Identify which cell holds the provided text, then report its (X, Y) central coordinate. 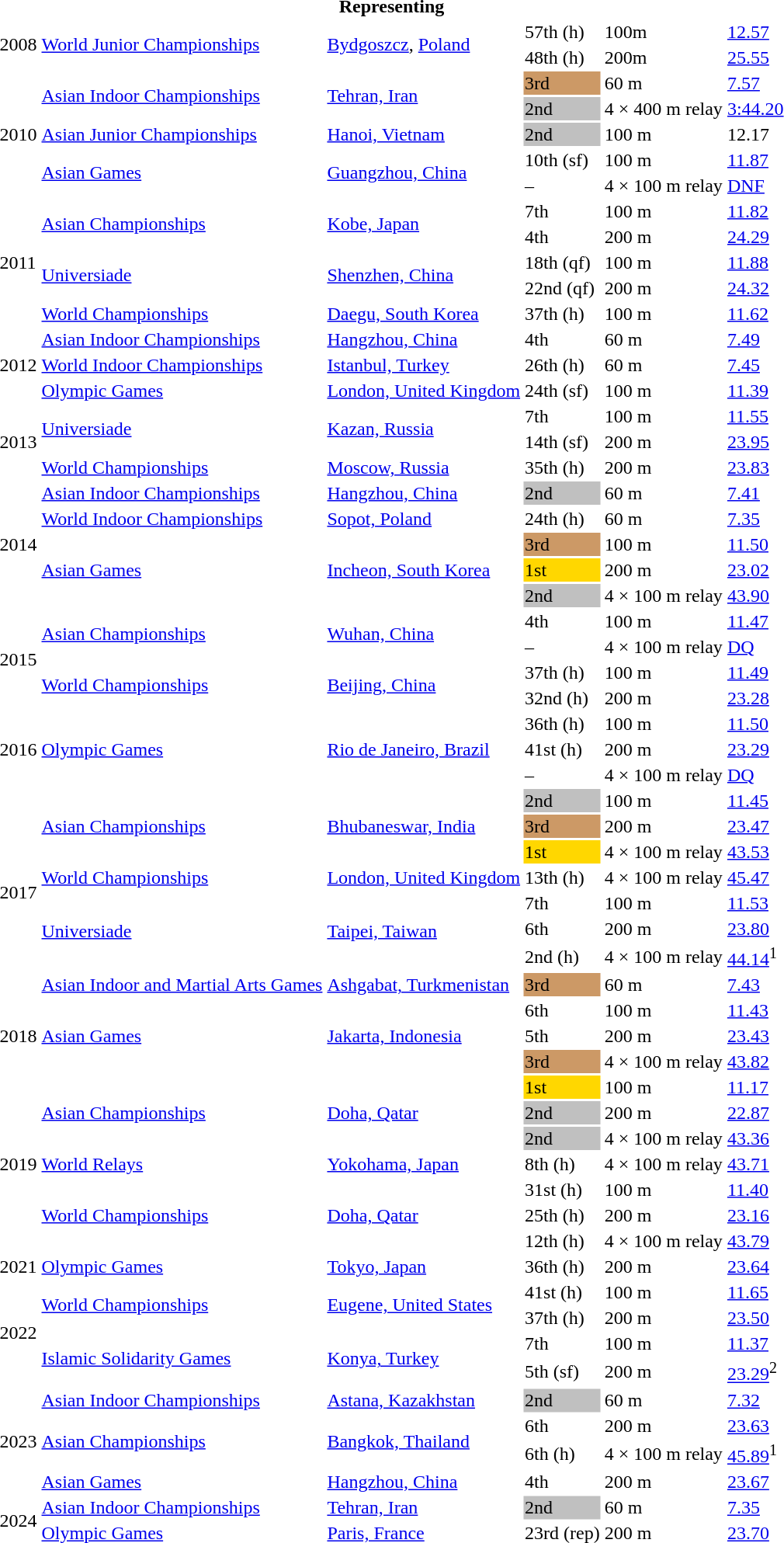
32nd (h) (563, 698)
2nd (h) (563, 957)
14th (sf) (563, 442)
World Relays (182, 1164)
5th (sf) (563, 1371)
22nd (qf) (563, 288)
24th (h) (563, 519)
Astana, Kazakhstan (424, 1400)
12th (h) (563, 1241)
26th (h) (563, 365)
Bhubaneswar, India (424, 826)
200m (663, 57)
13th (h) (563, 877)
Daegu, South Korea (424, 314)
Taipei, Taiwan (424, 931)
Incheon, South Korea (424, 570)
Tokyo, Japan (424, 1267)
4 × 400 m relay (663, 109)
Beijing, China (424, 685)
Konya, Turkey (424, 1359)
35th (h) (563, 467)
Kobe, Japan (424, 224)
100m (663, 32)
Eugene, United States (424, 1305)
Ashgabat, Turkmenistan (424, 985)
Jakarta, Indonesia (424, 1036)
Asian Indoor and Martial Arts Games (182, 985)
6th (h) (563, 1454)
Asian Junior Championships (182, 134)
Moscow, Russia (424, 467)
48th (h) (563, 57)
Istanbul, Turkey (424, 365)
Islamic Solidarity Games (182, 1359)
Rio de Janeiro, Brazil (424, 749)
24th (sf) (563, 391)
Guangzhou, China (424, 172)
57th (h) (563, 32)
5th (563, 1036)
World Junior Championships (182, 45)
8th (h) (563, 1164)
31st (h) (563, 1190)
Hanoi, Vietnam (424, 134)
Kazan, Russia (424, 429)
Shenzhen, China (424, 275)
Wuhan, China (424, 634)
Yokohama, Japan (424, 1164)
25th (h) (563, 1215)
10th (sf) (563, 160)
Bangkok, Thailand (424, 1441)
Sopot, Poland (424, 519)
18th (qf) (563, 262)
Bydgoszcz, Poland (424, 45)
